Capture the cell that displays the provided text and extract its [x, y] central coordinate. 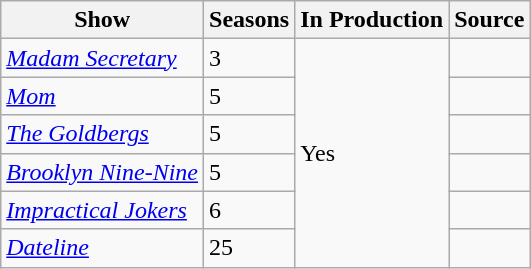
3 [250, 58]
Madam Secretary [102, 58]
Impractical Jokers [102, 210]
6 [250, 210]
Brooklyn Nine-Nine [102, 172]
Dateline [102, 248]
Yes [372, 153]
In Production [372, 20]
Source [490, 20]
The Goldbergs [102, 134]
Seasons [250, 20]
Mom [102, 96]
25 [250, 248]
Show [102, 20]
